From the cell containing the given text, extract its center point as (x, y) coordinate. 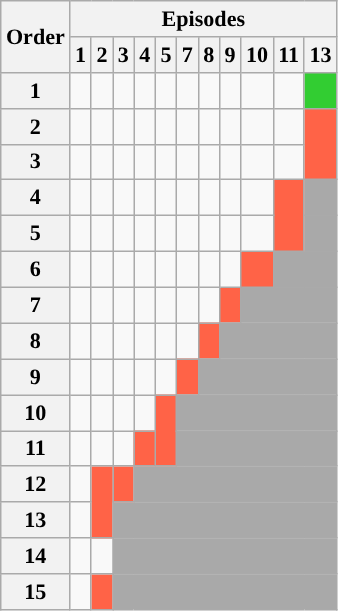
6 (36, 269)
Episodes (204, 18)
15 (36, 591)
12 (36, 484)
Order (36, 36)
14 (36, 556)
